Return the [X, Y] coordinate for the center point of the cell that contains the specified text.  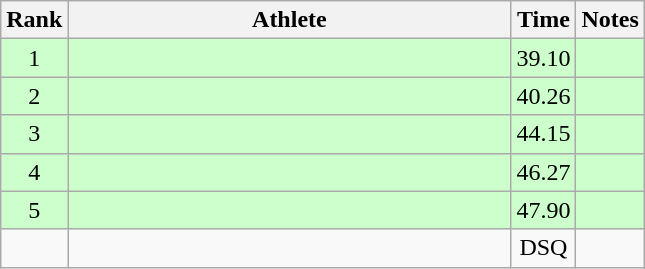
47.90 [544, 210]
3 [34, 134]
Athlete [290, 20]
5 [34, 210]
44.15 [544, 134]
Notes [610, 20]
39.10 [544, 58]
Time [544, 20]
Rank [34, 20]
2 [34, 96]
DSQ [544, 248]
4 [34, 172]
40.26 [544, 96]
46.27 [544, 172]
1 [34, 58]
